Search for the cell housing the specified text and yield its (x, y) center coordinate. 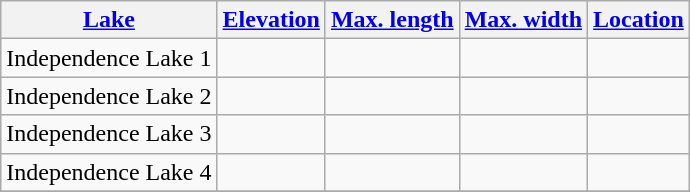
Max. length (392, 20)
Independence Lake 3 (109, 134)
Independence Lake 1 (109, 58)
Location (639, 20)
Lake (109, 20)
Independence Lake 2 (109, 96)
Max. width (523, 20)
Elevation (271, 20)
Independence Lake 4 (109, 172)
